Determine the [X, Y] coordinate at the center of the cell enclosing the given text.  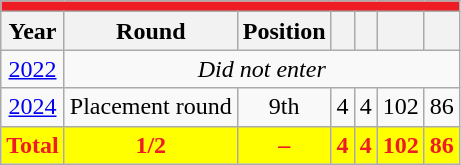
1/2 [150, 145]
Round [150, 31]
2022 [33, 69]
Did not enter [262, 69]
9th [284, 107]
2024 [33, 107]
Position [284, 31]
Total [33, 145]
Placement round [150, 107]
– [284, 145]
Year [33, 31]
